Determine the (X, Y) coordinate at the center of the cell enclosing the given text.  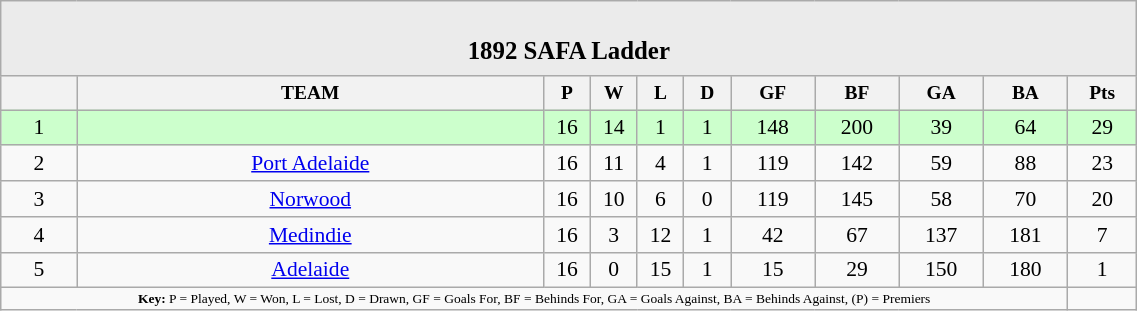
148 (773, 128)
TEAM (310, 94)
200 (857, 128)
23 (1102, 164)
7 (1102, 235)
2 (39, 164)
14 (614, 128)
Port Adelaide (310, 164)
58 (941, 199)
64 (1025, 128)
5 (39, 270)
150 (941, 270)
20 (1102, 199)
39 (941, 128)
BF (857, 94)
W (614, 94)
142 (857, 164)
GA (941, 94)
11 (614, 164)
42 (773, 235)
12 (660, 235)
P (568, 94)
Adelaide (310, 270)
10 (614, 199)
BA (1025, 94)
Key: P = Played, W = Won, L = Lost, D = Drawn, GF = Goals For, BF = Behinds For, GA = Goals Against, BA = Behinds Against, (P) = Premiers (534, 299)
67 (857, 235)
D (708, 94)
Norwood (310, 199)
181 (1025, 235)
GF (773, 94)
59 (941, 164)
Pts (1102, 94)
180 (1025, 270)
137 (941, 235)
L (660, 94)
70 (1025, 199)
Medindie (310, 235)
6 (660, 199)
145 (857, 199)
88 (1025, 164)
